Detect which cell encompasses the target text, then output its (X, Y) center coordinate. 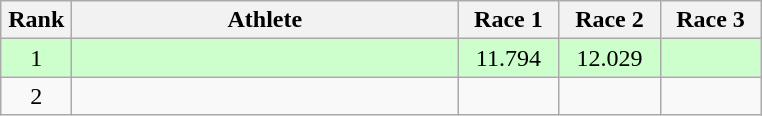
Race 3 (710, 20)
11.794 (508, 58)
1 (36, 58)
Rank (36, 20)
Athlete (265, 20)
Race 2 (610, 20)
12.029 (610, 58)
2 (36, 96)
Race 1 (508, 20)
